Capture the cell that displays the provided text and extract its [x, y] central coordinate. 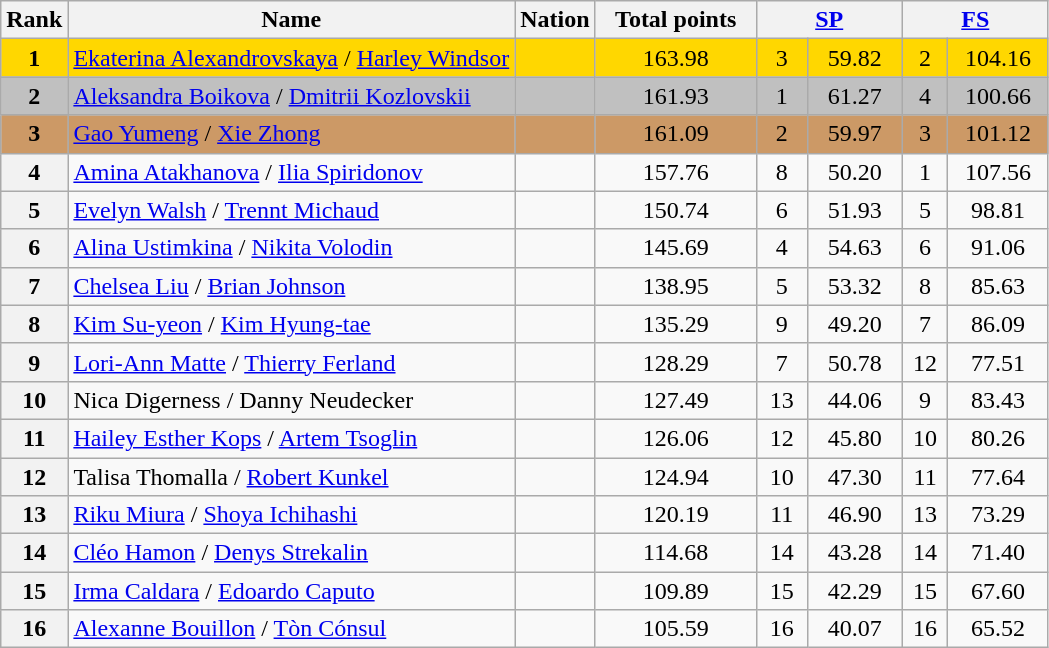
47.30 [854, 477]
Chelsea Liu / Brian Johnson [292, 286]
53.32 [854, 286]
SP [829, 20]
50.78 [854, 362]
Cléo Hamon / Denys Strekalin [292, 553]
145.69 [676, 248]
135.29 [676, 324]
Hailey Esther Kops / Artem Tsoglin [292, 438]
Ekaterina Alexandrovskaya / Harley Windsor [292, 58]
80.26 [998, 438]
126.06 [676, 438]
65.52 [998, 629]
161.93 [676, 96]
105.59 [676, 629]
50.20 [854, 172]
120.19 [676, 515]
109.89 [676, 591]
77.51 [998, 362]
85.63 [998, 286]
Amina Atakhanova / Ilia Spiridonov [292, 172]
Gao Yumeng / Xie Zhong [292, 134]
FS [975, 20]
83.43 [998, 400]
Total points [676, 20]
43.28 [854, 553]
101.12 [998, 134]
71.40 [998, 553]
Evelyn Walsh / Trennt Michaud [292, 210]
127.49 [676, 400]
157.76 [676, 172]
Kim Su-yeon / Kim Hyung-tae [292, 324]
Alexanne Bouillon / Tòn Cónsul [292, 629]
Alina Ustimkina / Nikita Volodin [292, 248]
49.20 [854, 324]
98.81 [998, 210]
Irma Caldara / Edoardo Caputo [292, 591]
86.09 [998, 324]
77.64 [998, 477]
Nation [555, 20]
163.98 [676, 58]
Lori-Ann Matte / Thierry Ferland [292, 362]
150.74 [676, 210]
67.60 [998, 591]
138.95 [676, 286]
114.68 [676, 553]
161.09 [676, 134]
Nica Digerness / Danny Neudecker [292, 400]
91.06 [998, 248]
104.16 [998, 58]
46.90 [854, 515]
128.29 [676, 362]
Talisa Thomalla / Robert Kunkel [292, 477]
54.63 [854, 248]
73.29 [998, 515]
100.66 [998, 96]
45.80 [854, 438]
44.06 [854, 400]
Riku Miura / Shoya Ichihashi [292, 515]
61.27 [854, 96]
Name [292, 20]
Aleksandra Boikova / Dmitrii Kozlovskii [292, 96]
59.82 [854, 58]
124.94 [676, 477]
Rank [34, 20]
107.56 [998, 172]
42.29 [854, 591]
59.97 [854, 134]
51.93 [854, 210]
40.07 [854, 629]
